Identify which cell holds the provided text, then report its [X, Y] central coordinate. 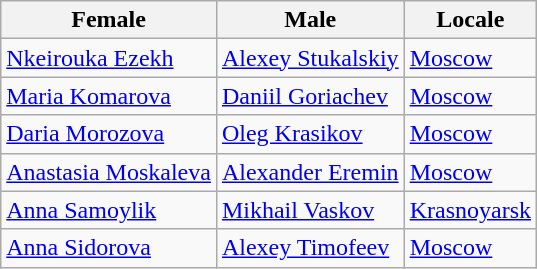
Maria Komarova [109, 96]
Alexey Timofeev [310, 248]
Mikhail Vaskov [310, 210]
Nkeirouka Ezekh [109, 58]
Alexey Stukalskiy [310, 58]
Alexander Eremin [310, 172]
Male [310, 20]
Anna Sidorova [109, 248]
Anna Samoylik [109, 210]
Locale [470, 20]
Krasnoyarsk [470, 210]
Oleg Krasikov [310, 134]
Daria Morozova [109, 134]
Anastasia Moskaleva [109, 172]
Female [109, 20]
Daniil Goriachev [310, 96]
